Determine the [x, y] coordinate at the center of the cell enclosing the given text.  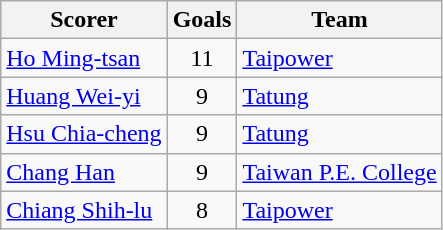
Chang Han [84, 172]
11 [202, 58]
Team [340, 20]
Scorer [84, 20]
Huang Wei-yi [84, 96]
Goals [202, 20]
Ho Ming-tsan [84, 58]
Hsu Chia-cheng [84, 134]
Chiang Shih-lu [84, 210]
Taiwan P.E. College [340, 172]
8 [202, 210]
